Return [X, Y] of the center of cell containing provided text 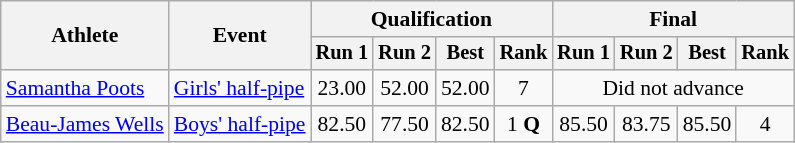
Samantha Poots [85, 88]
Boys' half-pipe [240, 124]
1 Q [524, 124]
Final [673, 19]
Qualification [432, 19]
4 [765, 124]
Girls' half-pipe [240, 88]
Athlete [85, 36]
23.00 [342, 88]
77.50 [404, 124]
83.75 [646, 124]
Beau-James Wells [85, 124]
Event [240, 36]
7 [524, 88]
Did not advance [673, 88]
